For the text-containing cell, return its midpoint in (x, y) coordinate format. 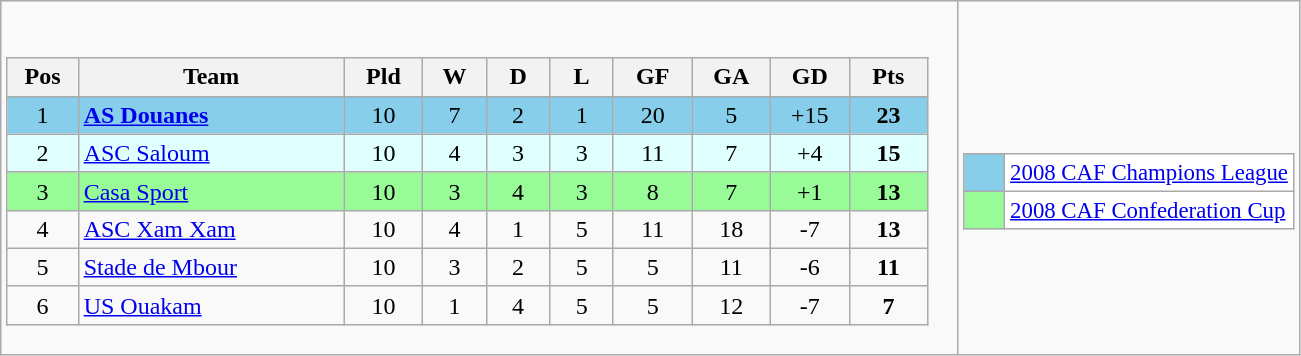
2008 CAF Confederation Cup (1149, 210)
6 (42, 305)
20 (652, 115)
2008 CAF Champions League (1149, 173)
-6 (810, 267)
W (455, 77)
15 (888, 153)
D (518, 77)
+1 (810, 191)
ASC Saloum (211, 153)
Stade de Mbour (211, 267)
18 (732, 229)
Pos (42, 77)
23 (888, 115)
GA (732, 77)
8 (652, 191)
Pts (888, 77)
+4 (810, 153)
GF (652, 77)
US Ouakam (211, 305)
Team (211, 77)
Casa Sport (211, 191)
GD (810, 77)
AS Douanes (211, 115)
Pld (384, 77)
ASC Xam Xam (211, 229)
L (582, 77)
2008 CAF Champions League 2008 CAF Confederation Cup (1129, 178)
+15 (810, 115)
12 (732, 305)
